Provide the (X, Y) coordinate of the cell's center where the given text is located.  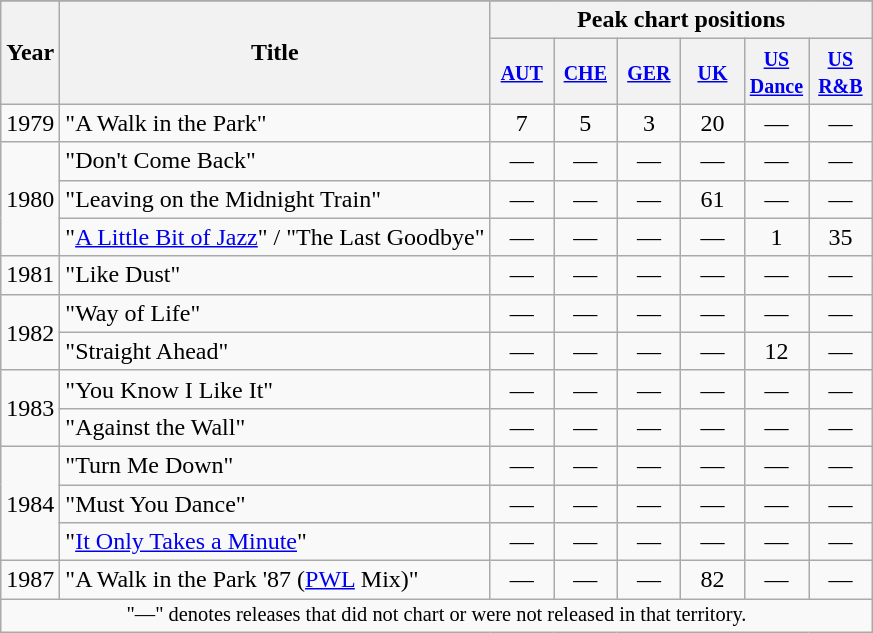
Peak chart positions (681, 20)
1980 (30, 199)
"Against the Wall" (275, 427)
"Straight Ahead" (275, 351)
"It Only Takes a Minute" (275, 542)
35 (841, 237)
1 (776, 237)
"Must You Dance" (275, 503)
AUT (522, 72)
"A Little Bit of Jazz" / "The Last Goodbye" (275, 237)
1981 (30, 275)
1982 (30, 332)
"Turn Me Down" (275, 465)
US R&B (841, 72)
1979 (30, 123)
GER (649, 72)
Year (30, 52)
12 (776, 351)
1987 (30, 580)
61 (713, 199)
"A Walk in the Park" (275, 123)
7 (522, 123)
"You Know I Like It" (275, 389)
Title (275, 52)
"Way of Life" (275, 313)
"Like Dust" (275, 275)
1983 (30, 408)
UK (713, 72)
1984 (30, 503)
US Dance (776, 72)
CHE (586, 72)
82 (713, 580)
"Don't Come Back" (275, 161)
5 (586, 123)
"Leaving on the Midnight Train" (275, 199)
3 (649, 123)
"—" denotes releases that did not chart or were not released in that territory. (436, 616)
20 (713, 123)
"A Walk in the Park '87 (PWL Mix)" (275, 580)
